Capture the cell that displays the provided text and extract its [X, Y] central coordinate. 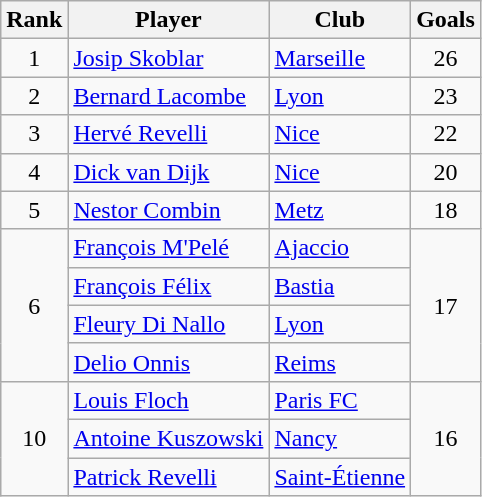
22 [446, 134]
5 [34, 210]
Paris FC [340, 400]
Louis Floch [168, 400]
20 [446, 172]
Antoine Kuszowski [168, 438]
2 [34, 96]
Hervé Revelli [168, 134]
Goals [446, 20]
Dick van Dijk [168, 172]
Patrick Revelli [168, 477]
Reims [340, 362]
18 [446, 210]
Delio Onnis [168, 362]
3 [34, 134]
Bastia [340, 286]
Nestor Combin [168, 210]
1 [34, 58]
23 [446, 96]
10 [34, 438]
Rank [34, 20]
17 [446, 305]
Bernard Lacombe [168, 96]
Club [340, 20]
François Félix [168, 286]
Josip Skoblar [168, 58]
Metz [340, 210]
Ajaccio [340, 248]
Marseille [340, 58]
16 [446, 438]
Fleury Di Nallo [168, 324]
26 [446, 58]
4 [34, 172]
Saint-Étienne [340, 477]
François M'Pelé [168, 248]
6 [34, 305]
Player [168, 20]
Nancy [340, 438]
